Find where the given text appears and provide that cell's center as (X, Y) coordinate. 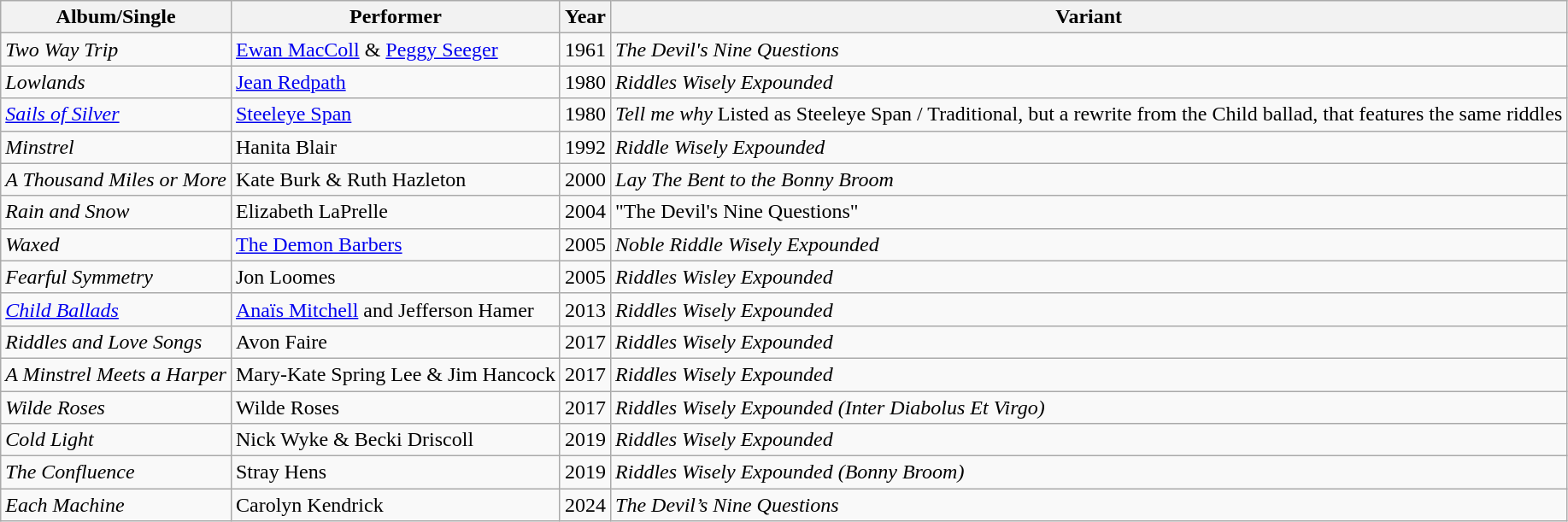
Variant (1089, 17)
Stray Hens (395, 472)
Child Ballads (116, 309)
Elizabeth LaPrelle (395, 212)
Riddles Wisely Expounded (Bonny Broom) (1089, 472)
2004 (584, 212)
Riddles Wisley Expounded (1089, 277)
Riddle Wisely Expounded (1089, 147)
Steeleye Span (395, 114)
2013 (584, 309)
Mary-Kate Spring Lee & Jim Hancock (395, 374)
2000 (584, 179)
A Minstrel Meets a Harper (116, 374)
Avon Faire (395, 342)
Tell me why Listed as Steeleye Span / Traditional, but a rewrite from the Child ballad, that features the same riddles (1089, 114)
A Thousand Miles or More (116, 179)
Carolyn Kendrick (395, 505)
Kate Burk & Ruth Hazleton (395, 179)
Anaïs Mitchell and Jefferson Hamer (395, 309)
Riddles Wisely Expounded (Inter Diabolus Et Virgo) (1089, 408)
Lay The Bent to the Bonny Broom (1089, 179)
2024 (584, 505)
Ewan MacColl & Peggy Seeger (395, 50)
The Confluence (116, 472)
Lowlands (116, 82)
Waxed (116, 244)
Noble Riddle Wisely Expounded (1089, 244)
The Demon Barbers (395, 244)
Album/Single (116, 17)
The Devil's Nine Questions (1089, 50)
Fearful Symmetry (116, 277)
Cold Light (116, 440)
The Devil’s Nine Questions (1089, 505)
Jean Redpath (395, 82)
Rain and Snow (116, 212)
Hanita Blair (395, 147)
1992 (584, 147)
Performer (395, 17)
"The Devil's Nine Questions" (1089, 212)
Jon Loomes (395, 277)
Riddles and Love Songs (116, 342)
Year (584, 17)
Nick Wyke & Becki Driscoll (395, 440)
Sails of Silver (116, 114)
1961 (584, 50)
Each Machine (116, 505)
Minstrel (116, 147)
Two Way Trip (116, 50)
